Provide the (X, Y) coordinate of the cell's center where the given text is located.  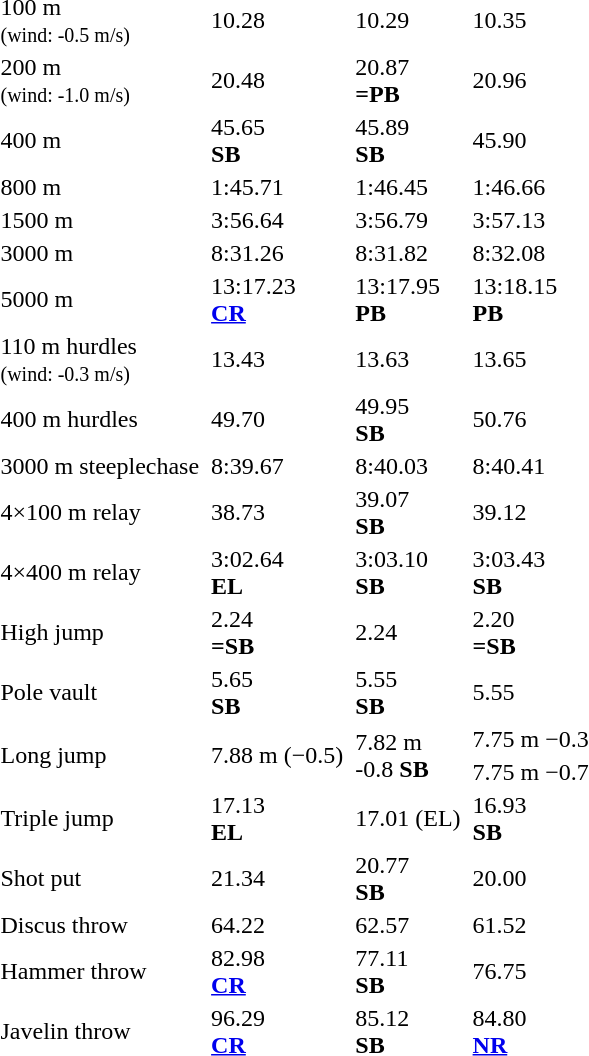
13:17.95PB (408, 300)
17.13EL (278, 818)
49.70 (278, 420)
3:02.64EL (278, 572)
82.98CR (278, 972)
13.43 (278, 360)
13.63 (408, 360)
2.24=SB (278, 632)
5.55SB (408, 692)
20.87=PB (408, 80)
13:17.23CR (278, 300)
21.34 (278, 878)
45.89SB (408, 140)
8:39.67 (278, 466)
20.48 (278, 80)
45.65SB (278, 140)
64.22 (278, 925)
62.57 (408, 925)
8:31.26 (278, 253)
8:31.82 (408, 253)
5.65SB (278, 692)
2.24 (408, 632)
20.77SB (408, 878)
39.07 SB (408, 512)
1:46.45 (408, 187)
3:56.79 (408, 220)
17.01 (EL) (408, 818)
3:03.10 SB (408, 572)
3:56.64 (278, 220)
1:45.71 (278, 187)
7.88 m (−0.5) (278, 756)
7.82 m-0.8 SB (408, 756)
77.11SB (408, 972)
8:40.03 (408, 466)
49.95SB (408, 420)
38.73 (278, 512)
